From the cell containing the given text, extract its center point as (x, y) coordinate. 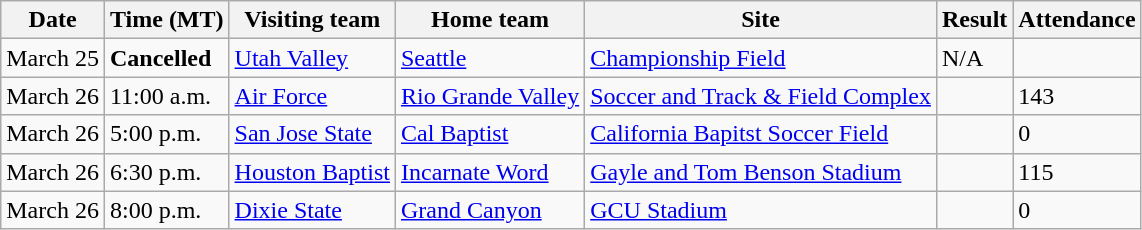
Incarnate Word (490, 172)
GCU Stadium (761, 210)
11:00 a.m. (166, 96)
California Bapitst Soccer Field (761, 134)
Visiting team (312, 20)
March 25 (53, 58)
Cancelled (166, 58)
Soccer and Track & Field Complex (761, 96)
Air Force (312, 96)
Attendance (1077, 20)
Championship Field (761, 58)
Grand Canyon (490, 210)
Home team (490, 20)
6:30 p.m. (166, 172)
Seattle (490, 58)
Time (MT) (166, 20)
Cal Baptist (490, 134)
115 (1077, 172)
Utah Valley (312, 58)
Gayle and Tom Benson Stadium (761, 172)
Rio Grande Valley (490, 96)
8:00 p.m. (166, 210)
5:00 p.m. (166, 134)
N/A (974, 58)
Houston Baptist (312, 172)
Dixie State (312, 210)
Date (53, 20)
Result (974, 20)
143 (1077, 96)
Site (761, 20)
San Jose State (312, 134)
